Detect which cell encompasses the target text, then output its (x, y) center coordinate. 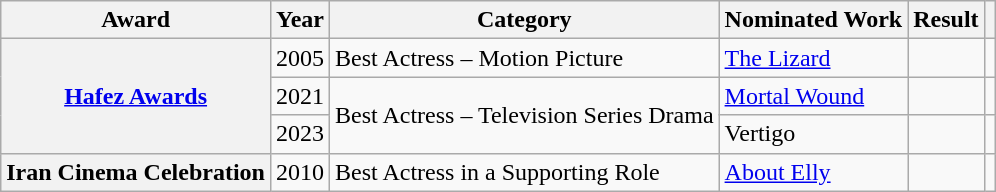
Best Actress – Motion Picture (525, 58)
Result (946, 20)
Best Actress – Television Series Drama (525, 115)
Best Actress in a Supporting Role (525, 172)
Award (136, 20)
2005 (300, 58)
The Lizard (814, 58)
Nominated Work (814, 20)
Year (300, 20)
Category (525, 20)
Hafez Awards (136, 96)
Mortal Wound (814, 96)
2023 (300, 134)
Iran Cinema Celebration (136, 172)
2010 (300, 172)
Vertigo (814, 134)
2021 (300, 96)
About Elly (814, 172)
